Scan for the cell matching the given text and deliver its (X, Y) coordinate at center. 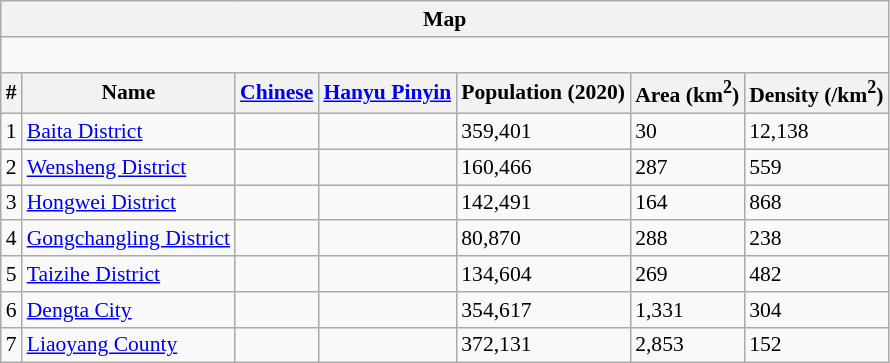
359,401 (543, 132)
Chinese (276, 92)
Area (km2) (687, 92)
12,138 (816, 132)
6 (12, 310)
3 (12, 203)
288 (687, 239)
164 (687, 203)
2 (12, 167)
Liaoyang County (128, 345)
Density (/km2) (816, 92)
Map (445, 19)
Gongchangling District (128, 239)
# (12, 92)
134,604 (543, 274)
4 (12, 239)
1 (12, 132)
160,466 (543, 167)
868 (816, 203)
372,131 (543, 345)
30 (687, 132)
5 (12, 274)
7 (12, 345)
1,331 (687, 310)
2,853 (687, 345)
Hanyu Pinyin (387, 92)
Wensheng District (128, 167)
238 (816, 239)
482 (816, 274)
142,491 (543, 203)
354,617 (543, 310)
152 (816, 345)
Taizihe District (128, 274)
304 (816, 310)
559 (816, 167)
Baita District (128, 132)
269 (687, 274)
Name (128, 92)
Dengta City (128, 310)
287 (687, 167)
Population (2020) (543, 92)
80,870 (543, 239)
Hongwei District (128, 203)
